Scan for the cell matching the given text and deliver its (x, y) coordinate at center. 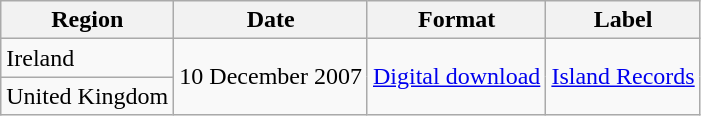
United Kingdom (88, 96)
Format (456, 20)
Region (88, 20)
Digital download (456, 77)
Ireland (88, 58)
10 December 2007 (271, 77)
Island Records (623, 77)
Date (271, 20)
Label (623, 20)
